Extract the (x, y) coordinate from the center of the cell holding the provided text.  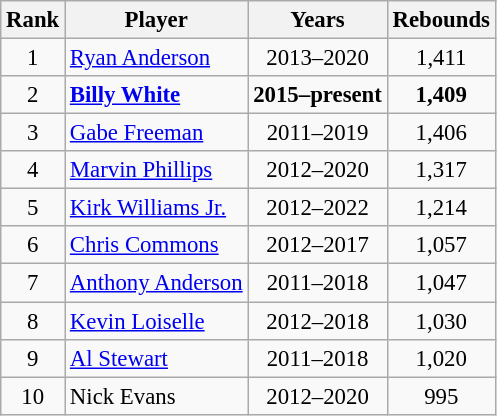
Rank (33, 20)
995 (441, 396)
4 (33, 170)
2012–2022 (318, 208)
Anthony Anderson (156, 283)
1,057 (441, 245)
Chris Commons (156, 245)
8 (33, 321)
Rebounds (441, 20)
1,409 (441, 95)
2011–2019 (318, 133)
Years (318, 20)
5 (33, 208)
3 (33, 133)
Kevin Loiselle (156, 321)
Kirk Williams Jr. (156, 208)
Marvin Phillips (156, 170)
1,030 (441, 321)
Player (156, 20)
1,317 (441, 170)
Billy White (156, 95)
2 (33, 95)
2015–present (318, 95)
6 (33, 245)
1,047 (441, 283)
Ryan Anderson (156, 58)
1,020 (441, 358)
2012–2017 (318, 245)
7 (33, 283)
10 (33, 396)
1,411 (441, 58)
2013–2020 (318, 58)
Gabe Freeman (156, 133)
1,406 (441, 133)
1 (33, 58)
Al Stewart (156, 358)
1,214 (441, 208)
9 (33, 358)
2012–2018 (318, 321)
Nick Evans (156, 396)
